Determine the [x, y] coordinate at the center of the cell enclosing the given text.  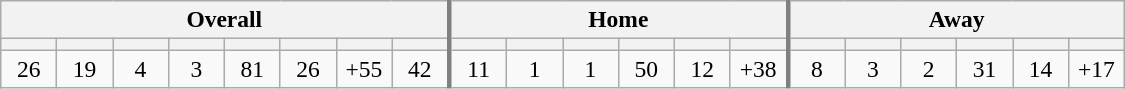
12 [702, 68]
14 [1040, 68]
50 [646, 68]
81 [252, 68]
4 [140, 68]
11 [478, 68]
+55 [364, 68]
+38 [758, 68]
Away [956, 19]
19 [85, 68]
Overall [225, 19]
31 [985, 68]
Home [618, 19]
+17 [1096, 68]
8 [816, 68]
42 [420, 68]
2 [929, 68]
